Identify which cell holds the provided text, then report its (x, y) central coordinate. 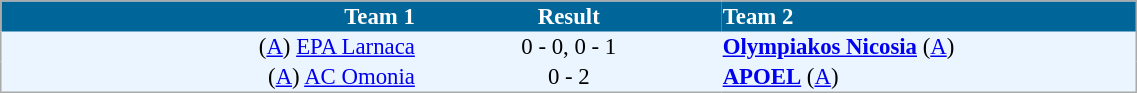
Team 1 (209, 16)
0 - 2 (568, 77)
Olympiakos Nicosia (A) (929, 47)
APOEL (A) (929, 77)
0 - 0, 0 - 1 (568, 47)
Team 2 (929, 16)
(A) EPA Larnaca (209, 47)
(A) AC Omonia (209, 77)
Result (568, 16)
